Identify which cell holds the provided text, then report its (X, Y) central coordinate. 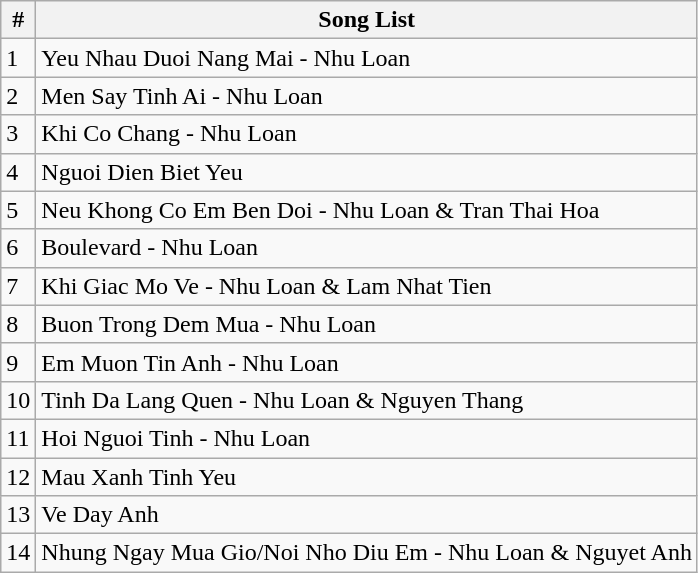
2 (18, 96)
4 (18, 172)
Boulevard - Nhu Loan (367, 248)
Khi Giac Mo Ve - Nhu Loan & Lam Nhat Tien (367, 286)
# (18, 20)
5 (18, 210)
Hoi Nguoi Tinh - Nhu Loan (367, 438)
10 (18, 400)
3 (18, 134)
Song List (367, 20)
6 (18, 248)
Neu Khong Co Em Ben Doi - Nhu Loan & Tran Thai Hoa (367, 210)
7 (18, 286)
Nguoi Dien Biet Yeu (367, 172)
1 (18, 58)
Tinh Da Lang Quen - Nhu Loan & Nguyen Thang (367, 400)
12 (18, 477)
Men Say Tinh Ai - Nhu Loan (367, 96)
Khi Co Chang - Nhu Loan (367, 134)
9 (18, 362)
Mau Xanh Tinh Yeu (367, 477)
14 (18, 553)
Buon Trong Dem Mua - Nhu Loan (367, 324)
Ve Day Anh (367, 515)
Nhung Ngay Mua Gio/Noi Nho Diu Em - Nhu Loan & Nguyet Anh (367, 553)
13 (18, 515)
Em Muon Tin Anh - Nhu Loan (367, 362)
11 (18, 438)
Yeu Nhau Duoi Nang Mai - Nhu Loan (367, 58)
8 (18, 324)
